Locate the cell with the specified text and output its (x, y) center coordinate. 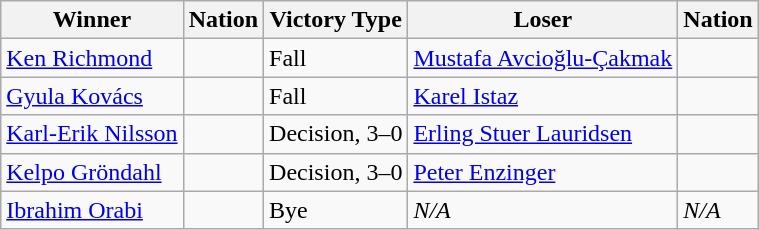
Peter Enzinger (543, 172)
Ibrahim Orabi (92, 210)
Winner (92, 20)
Karl-Erik Nilsson (92, 134)
Loser (543, 20)
Ken Richmond (92, 58)
Erling Stuer Lauridsen (543, 134)
Mustafa Avcioğlu-Çakmak (543, 58)
Karel Istaz (543, 96)
Gyula Kovács (92, 96)
Victory Type (336, 20)
Kelpo Gröndahl (92, 172)
Bye (336, 210)
